For the text-containing cell, return its midpoint in [X, Y] coordinate format. 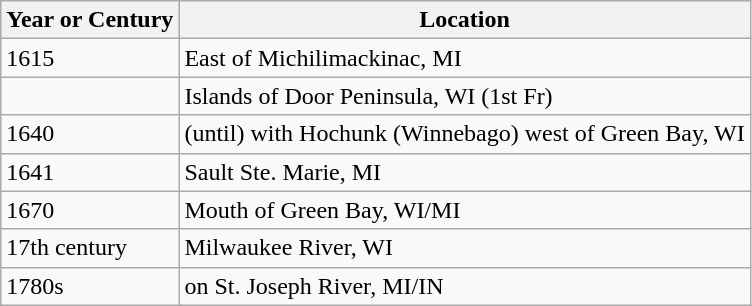
1615 [90, 58]
1780s [90, 286]
Mouth of Green Bay, WI/MI [464, 210]
1640 [90, 134]
1641 [90, 172]
Location [464, 20]
Milwaukee River, WI [464, 248]
Sault Ste. Marie, MI [464, 172]
East of Michilimackinac, MI [464, 58]
(until) with Hochunk (Winnebago) west of Green Bay, WI [464, 134]
on St. Joseph River, MI/IN [464, 286]
17th century [90, 248]
Islands of Door Peninsula, WI (1st Fr) [464, 96]
1670 [90, 210]
Year or Century [90, 20]
